Output the [x, y] coordinate of the center of the cell containing the given text.  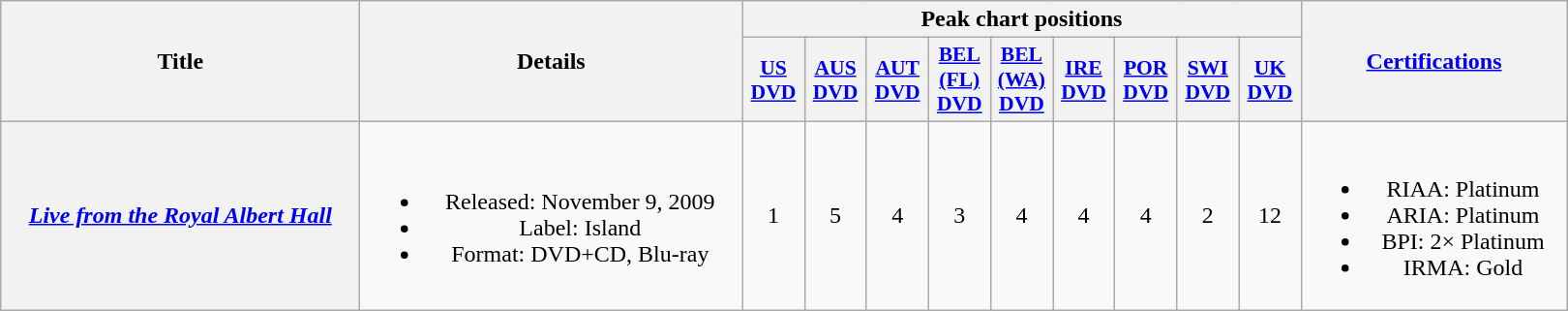
Title [180, 62]
Certifications [1434, 62]
BEL(FL)DVD [959, 79]
2 [1208, 215]
3 [959, 215]
PORDVD [1146, 79]
AUSDVD [835, 79]
USDVD [773, 79]
RIAA: PlatinumARIA: PlatinumBPI: 2× PlatinumIRMA: Gold [1434, 215]
5 [835, 215]
AUTDVD [897, 79]
SWIDVD [1208, 79]
Details [552, 62]
IREDVD [1084, 79]
Live from the Royal Albert Hall [180, 215]
Released: November 9, 2009Label: IslandFormat: DVD+CD, Blu-ray [552, 215]
BEL(WA)DVD [1021, 79]
UKDVD [1270, 79]
12 [1270, 215]
Peak chart positions [1022, 19]
1 [773, 215]
